Detect which cell encompasses the target text, then output its (x, y) center coordinate. 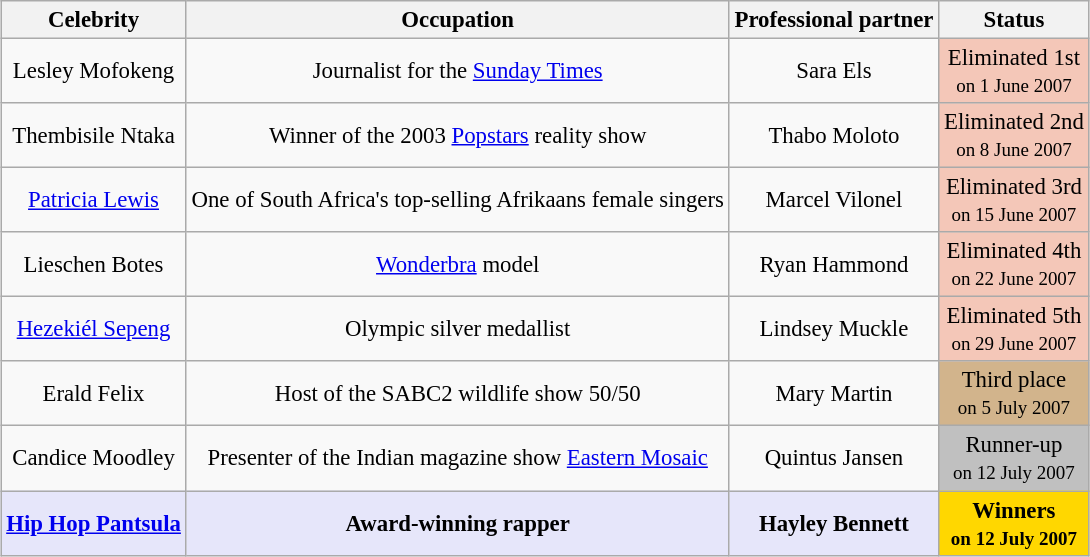
Lieschen Botes (94, 264)
Professional partner (834, 20)
Patricia Lewis (94, 200)
Erald Felix (94, 394)
Winner of the 2003 Popstars reality show (458, 136)
Winnerson 12 July 2007 (1014, 522)
Quintus Jansen (834, 458)
Ryan Hammond (834, 264)
Third placeon 5 July 2007 (1014, 394)
Eliminated 4thon 22 June 2007 (1014, 264)
Occupation (458, 20)
Celebrity (94, 20)
Journalist for the Sunday Times (458, 70)
Hayley Bennett (834, 522)
One of South Africa's top-selling Afrikaans female singers (458, 200)
Award-winning rapper (458, 522)
Hip Hop Pantsula (94, 522)
Olympic silver medallist (458, 330)
Hezekiél Sepeng (94, 330)
Status (1014, 20)
Candice Moodley (94, 458)
Eliminated 2ndon 8 June 2007 (1014, 136)
Wonderbra model (458, 264)
Eliminated 5thon 29 June 2007 (1014, 330)
Host of the SABC2 wildlife show 50/50 (458, 394)
Thabo Moloto (834, 136)
Eliminated 3rdon 15 June 2007 (1014, 200)
Lindsey Muckle (834, 330)
Eliminated 1ston 1 June 2007 (1014, 70)
Mary Martin (834, 394)
Lesley Mofokeng (94, 70)
Thembisile Ntaka (94, 136)
Marcel Vilonel (834, 200)
Presenter of the Indian magazine show Eastern Mosaic (458, 458)
Runner-upon 12 July 2007 (1014, 458)
Sara Els (834, 70)
